Find where the given text appears and provide that cell's center as [X, Y] coordinate. 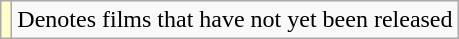
Denotes films that have not yet been released [235, 20]
